Determine the [X, Y] coordinate at the center of the cell enclosing the given text.  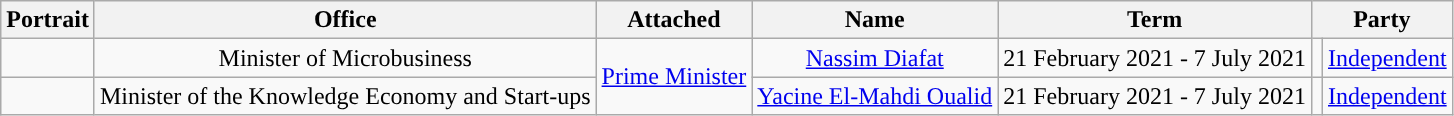
Nassim Diafat [875, 58]
Portrait [48, 20]
Attached [674, 20]
Minister of the Knowledge Economy and Start-ups [345, 96]
Term [1155, 20]
Yacine El-Mahdi Oualid [875, 96]
Party [1382, 20]
Prime Minister [674, 77]
Office [345, 20]
Name [875, 20]
Minister of Microbusiness [345, 58]
